Scan for the cell matching the given text and deliver its [x, y] coordinate at center. 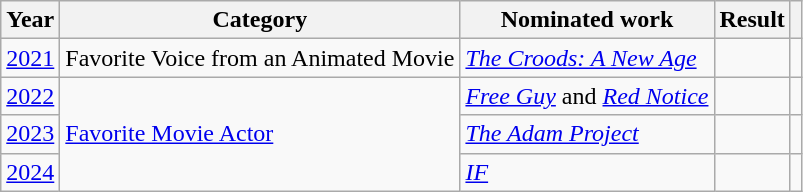
Free Guy and Red Notice [587, 96]
Result [752, 20]
Favorite Voice from an Animated Movie [260, 58]
2022 [30, 96]
2024 [30, 172]
The Croods: A New Age [587, 58]
IF [587, 172]
Year [30, 20]
Category [260, 20]
Favorite Movie Actor [260, 134]
The Adam Project [587, 134]
2023 [30, 134]
2021 [30, 58]
Nominated work [587, 20]
